Scan for the cell matching the given text and deliver its (x, y) coordinate at center. 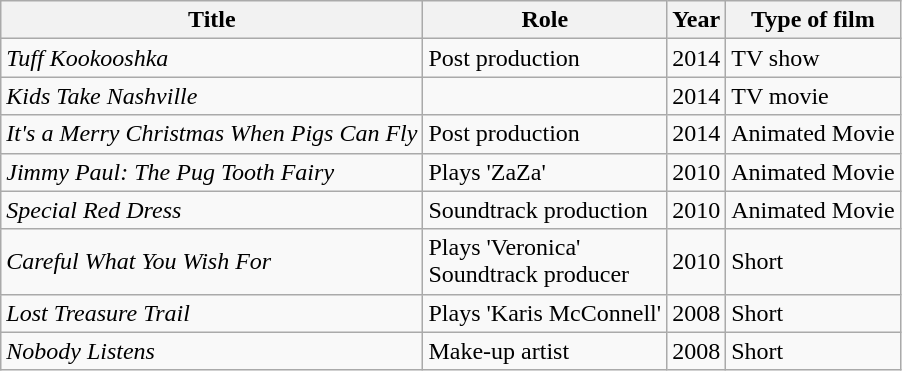
Type of film (813, 20)
It's a Merry Christmas When Pigs Can Fly (212, 134)
Soundtrack production (545, 210)
Make-up artist (545, 351)
Kids Take Nashville (212, 96)
Year (696, 20)
Special Red Dress (212, 210)
TV movie (813, 96)
Title (212, 20)
Plays 'Veronica'Soundtrack producer (545, 262)
Role (545, 20)
Jimmy Paul: The Pug Tooth Fairy (212, 172)
Nobody Listens (212, 351)
Plays 'ZaZa' (545, 172)
Lost Treasure Trail (212, 313)
Tuff Kookooshka (212, 58)
TV show (813, 58)
Careful What You Wish For (212, 262)
Plays 'Karis McConnell' (545, 313)
